From the cell containing the given text, extract its center point as [X, Y] coordinate. 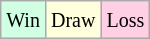
Loss [126, 20]
Win [24, 20]
Draw [72, 20]
